For the text-containing cell, return its midpoint in (X, Y) coordinate format. 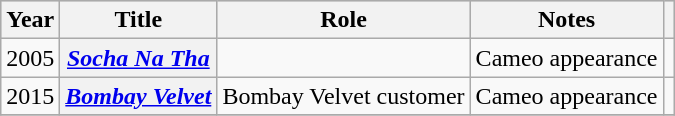
Year (30, 20)
Role (344, 20)
2015 (30, 96)
Socha Na Tha (138, 58)
Notes (566, 20)
2005 (30, 58)
Bombay Velvet customer (344, 96)
Title (138, 20)
Bombay Velvet (138, 96)
